Extract the [X, Y] coordinate from the center of the cell holding the provided text.  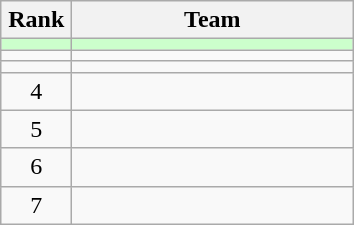
4 [36, 91]
6 [36, 167]
Rank [36, 20]
5 [36, 129]
7 [36, 205]
Team [212, 20]
